Find where the given text appears and provide that cell's center as [X, Y] coordinate. 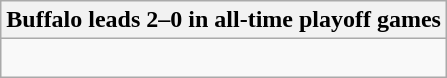
Buffalo leads 2–0 in all-time playoff games [224, 20]
